Find where the given text appears and provide that cell's center as [x, y] coordinate. 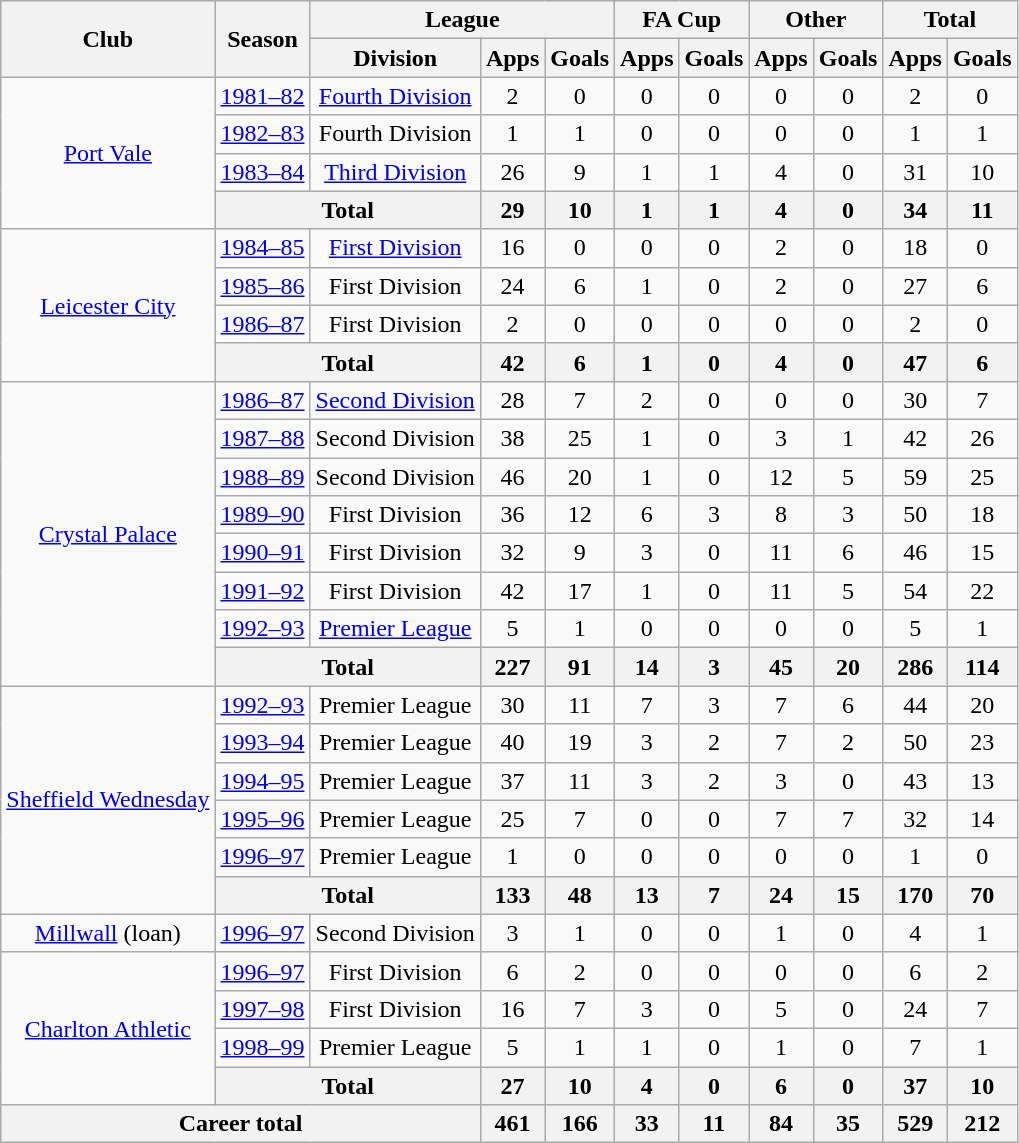
28 [512, 400]
170 [915, 895]
1997–98 [262, 1009]
54 [915, 591]
1989–90 [262, 515]
286 [915, 667]
34 [915, 210]
529 [915, 1124]
Sheffield Wednesday [108, 800]
40 [512, 743]
84 [781, 1124]
43 [915, 781]
1987–88 [262, 438]
Career total [241, 1124]
Leicester City [108, 305]
1982–83 [262, 134]
23 [982, 743]
Charlton Athletic [108, 1028]
29 [512, 210]
17 [580, 591]
45 [781, 667]
FA Cup [682, 20]
Third Division [395, 172]
227 [512, 667]
1991–92 [262, 591]
47 [915, 362]
31 [915, 172]
35 [848, 1124]
44 [915, 705]
Port Vale [108, 153]
19 [580, 743]
1981–82 [262, 96]
91 [580, 667]
1995–96 [262, 819]
Division [395, 58]
70 [982, 895]
Other [816, 20]
114 [982, 667]
38 [512, 438]
22 [982, 591]
33 [647, 1124]
8 [781, 515]
Club [108, 39]
1985–86 [262, 286]
Crystal Palace [108, 533]
48 [580, 895]
133 [512, 895]
Season [262, 39]
Millwall (loan) [108, 933]
1984–85 [262, 248]
League [462, 20]
1988–89 [262, 477]
1983–84 [262, 172]
36 [512, 515]
461 [512, 1124]
1990–91 [262, 553]
166 [580, 1124]
212 [982, 1124]
59 [915, 477]
1993–94 [262, 743]
1994–95 [262, 781]
1998–99 [262, 1047]
